Identify which cell holds the provided text, then report its (x, y) central coordinate. 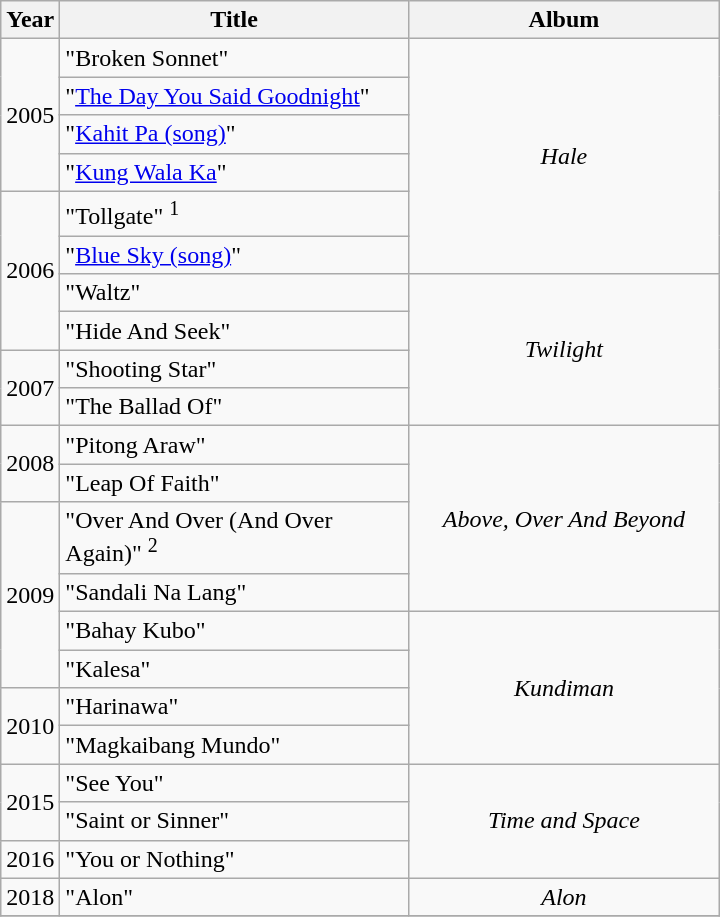
"Magkaibang Mundo" (234, 745)
Album (564, 20)
Time and Space (564, 821)
2010 (30, 726)
"Tollgate" 1 (234, 214)
"Sandali Na Lang" (234, 593)
"You or Nothing" (234, 859)
Title (234, 20)
Above, Over And Beyond (564, 519)
Kundiman (564, 688)
"Kalesa" (234, 669)
"The Day You Said Goodnight" (234, 96)
Year (30, 20)
"Shooting Star" (234, 369)
"Blue Sky (song)" (234, 255)
"Kung Wala Ka" (234, 172)
2018 (30, 897)
"Broken Sonnet" (234, 58)
2008 (30, 464)
"Harinawa" (234, 707)
2016 (30, 859)
2015 (30, 802)
Alon (564, 897)
"Waltz" (234, 293)
"Leap Of Faith" (234, 483)
2006 (30, 270)
"Pitong Araw" (234, 445)
Twilight (564, 350)
2009 (30, 595)
"The Ballad Of" (234, 407)
"Over And Over (And Over Again)" 2 (234, 538)
"Saint or Sinner" (234, 821)
2005 (30, 115)
"Hide And Seek" (234, 331)
"Kahit Pa (song)" (234, 134)
2007 (30, 388)
"Alon" (234, 897)
"Bahay Kubo" (234, 631)
"See You" (234, 783)
Hale (564, 156)
